Provide the [X, Y] coordinate of the cell's center where the given text is located.  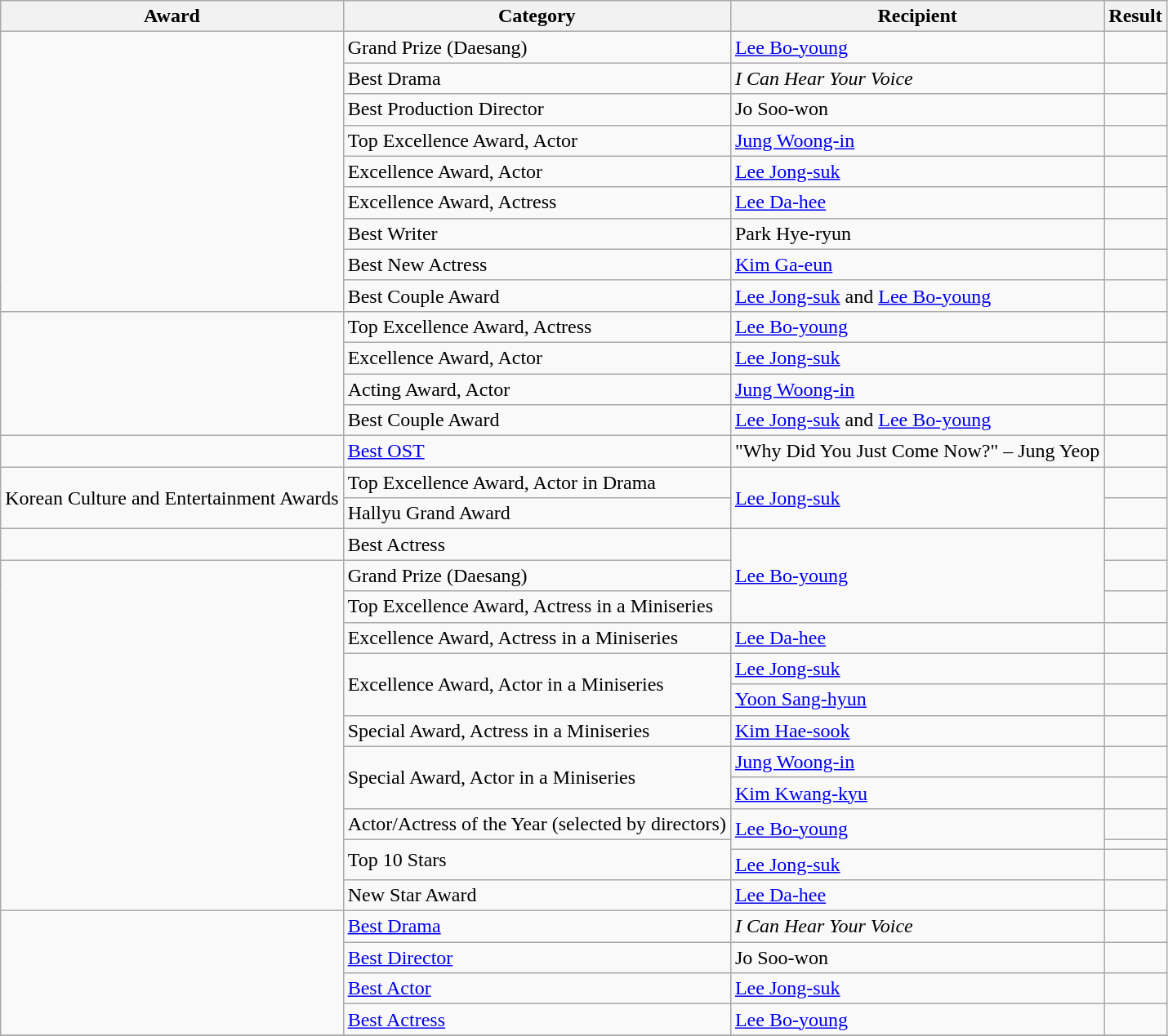
Top Excellence Award, Actress [537, 327]
Award [172, 16]
Best Director [537, 958]
Yoon Sang-hyun [916, 700]
Result [1135, 16]
Special Award, Actress in a Miniseries [537, 731]
"Why Did You Just Come Now?" – Jung Yeop [916, 451]
Top Excellence Award, Actor [537, 140]
Top 10 Stars [537, 859]
Category [537, 16]
Best Writer [537, 233]
Best Actor [537, 989]
Kim Kwang-kyu [916, 793]
Excellence Award, Actress in a Miniseries [537, 638]
Hallyu Grand Award [537, 514]
Top Excellence Award, Actress in a Miniseries [537, 607]
Kim Ga-eun [916, 265]
Best New Actress [537, 265]
Excellence Award, Actress [537, 202]
Korean Culture and Entertainment Awards [172, 498]
Park Hye-ryun [916, 233]
Best OST [537, 451]
Acting Award, Actor [537, 389]
Top Excellence Award, Actor in Drama [537, 482]
Excellence Award, Actor in a Miniseries [537, 684]
Recipient [916, 16]
Special Award, Actor in a Miniseries [537, 777]
Actor/Actress of the Year (selected by directors) [537, 824]
Kim Hae-sook [916, 731]
Best Production Director [537, 109]
New Star Award [537, 896]
